Identify which cell holds the provided text, then report its (x, y) central coordinate. 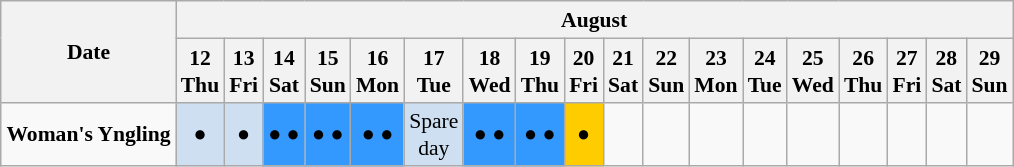
Spareday (434, 134)
21Sat (623, 70)
16Mon (378, 70)
13Fri (244, 70)
20Fri (584, 70)
22Sun (666, 70)
25Wed (813, 70)
26Thu (864, 70)
24Tue (765, 70)
15Sun (328, 70)
29Sun (989, 70)
27Fri (906, 70)
17Tue (434, 70)
28Sat (946, 70)
Date (88, 52)
Woman's Yngling (88, 134)
August (594, 20)
18Wed (489, 70)
14Sat (284, 70)
23Mon (716, 70)
19Thu (540, 70)
12Thu (200, 70)
